Locate the cell with the specified text and output its (x, y) center coordinate. 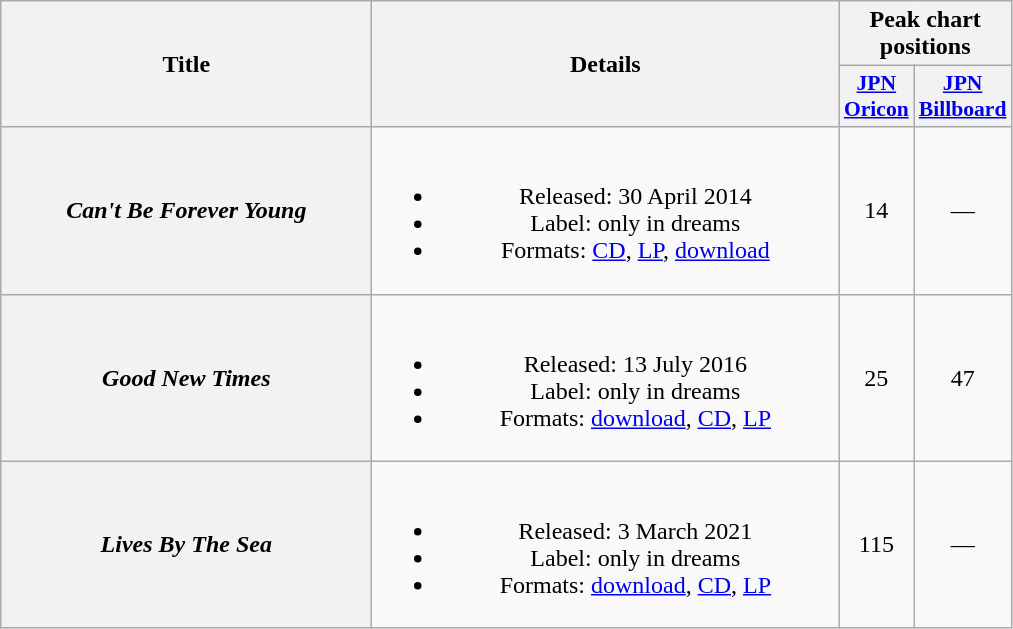
Can't Be Forever Young (186, 210)
14 (876, 210)
47 (963, 378)
JPNBillboard (963, 96)
Title (186, 64)
Released: 13 July 2016Label: only in dreamsFormats: download, CD, LP (606, 378)
25 (876, 378)
115 (876, 544)
Peak chart positions (926, 34)
JPNOricon (876, 96)
Released: 30 April 2014 Label: only in dreamsFormats: CD, LP, download (606, 210)
Released: 3 March 2021Label: only in dreamsFormats: download, CD, LP (606, 544)
Good New Times (186, 378)
Lives By The Sea (186, 544)
Details (606, 64)
